For the text-containing cell, return its midpoint in [x, y] coordinate format. 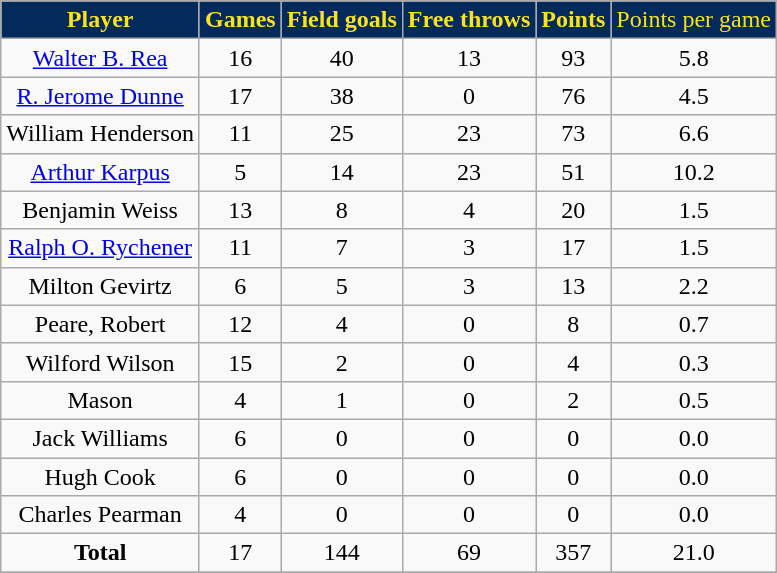
0.3 [694, 362]
51 [574, 172]
14 [342, 172]
Ralph O. Rychener [100, 248]
Jack Williams [100, 438]
7 [342, 248]
20 [574, 210]
69 [468, 553]
Player [100, 20]
0.7 [694, 324]
40 [342, 58]
144 [342, 553]
Field goals [342, 20]
73 [574, 134]
10.2 [694, 172]
21.0 [694, 553]
Peare, Robert [100, 324]
Arthur Karpus [100, 172]
R. Jerome Dunne [100, 96]
Free throws [468, 20]
38 [342, 96]
15 [240, 362]
1 [342, 400]
12 [240, 324]
Walter B. Rea [100, 58]
5.8 [694, 58]
16 [240, 58]
Wilford Wilson [100, 362]
76 [574, 96]
Benjamin Weiss [100, 210]
Milton Gevirtz [100, 286]
4.5 [694, 96]
Charles Pearman [100, 515]
2.2 [694, 286]
Points per game [694, 20]
Mason [100, 400]
25 [342, 134]
0.5 [694, 400]
357 [574, 553]
Hugh Cook [100, 477]
93 [574, 58]
Total [100, 553]
Points [574, 20]
6.6 [694, 134]
Games [240, 20]
William Henderson [100, 134]
